Return (X, Y) of the center of cell containing provided text 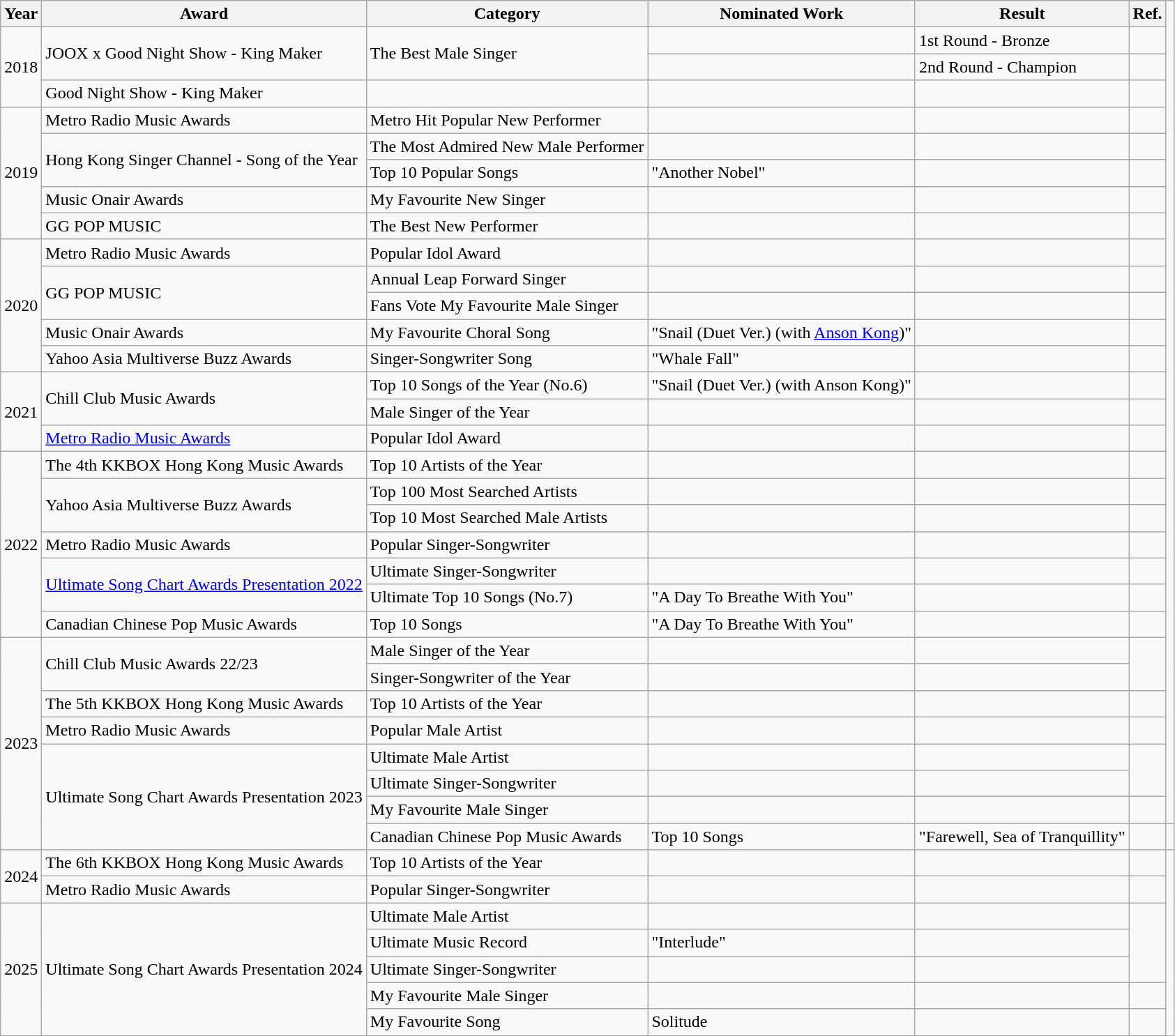
Chill Club Music Awards (204, 399)
Top 10 Most Searched Male Artists (507, 518)
My Favourite Song (507, 1022)
Ultimate Song Chart Awards Presentation 2022 (204, 584)
Good Night Show - King Maker (204, 93)
2025 (21, 969)
Ultimate Song Chart Awards Presentation 2024 (204, 969)
JOOX x Good Night Show - King Maker (204, 54)
Singer-Songwriter of the Year (507, 677)
Ultimate Top 10 Songs (No.7) (507, 597)
Top 10 Popular Songs (507, 173)
Hong Kong Singer Channel - Song of the Year (204, 160)
My Favourite Choral Song (507, 333)
Ref. (1148, 14)
Singer-Songwriter Song (507, 359)
1st Round - Bronze (1022, 40)
Fans Vote My Favourite Male Singer (507, 305)
2018 (21, 67)
The 5th KKBOX Hong Kong Music Awards (204, 703)
2019 (21, 173)
Year (21, 14)
Ultimate Song Chart Awards Presentation 2023 (204, 796)
2024 (21, 876)
"Interlude" (782, 943)
2023 (21, 743)
The 6th KKBOX Hong Kong Music Awards (204, 863)
Solitude (782, 1022)
"Farewell, Sea of Tranquillity" (1022, 837)
The Most Admired New Male Performer (507, 146)
"Another Nobel" (782, 173)
My Favourite New Singer (507, 199)
Ultimate Music Record (507, 943)
The Best New Performer (507, 226)
The 4th KKBOX Hong Kong Music Awards (204, 465)
2021 (21, 412)
Popular Male Artist (507, 730)
Category (507, 14)
The Best Male Singer (507, 54)
Result (1022, 14)
Nominated Work (782, 14)
2nd Round - Champion (1022, 67)
2020 (21, 305)
Metro Hit Popular New Performer (507, 120)
Annual Leap Forward Singer (507, 279)
2022 (21, 544)
Top 10 Songs of the Year (No.6) (507, 386)
Top 100 Most Searched Artists (507, 492)
"Whale Fall" (782, 359)
Chill Club Music Awards 22/23 (204, 664)
Award (204, 14)
